For the text-containing cell, return its midpoint in [X, Y] coordinate format. 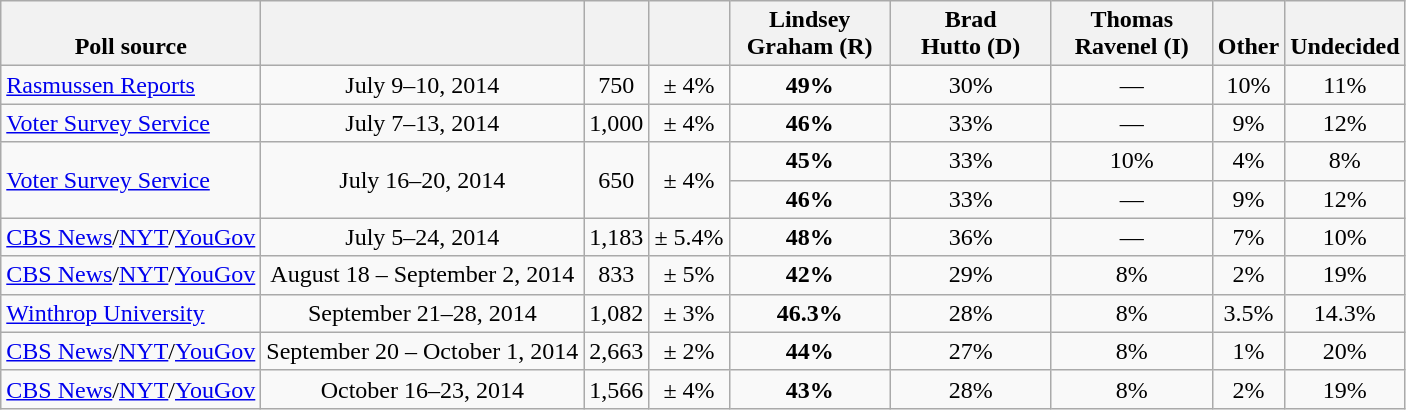
14.3% [1345, 313]
49% [810, 85]
July 9–10, 2014 [422, 85]
4% [1248, 161]
11% [1345, 85]
ThomasRavenel (I) [1132, 34]
20% [1345, 351]
1,000 [616, 123]
833 [616, 275]
46.3% [810, 313]
July 5–24, 2014 [422, 237]
7% [1248, 237]
27% [970, 351]
2,663 [616, 351]
750 [616, 85]
Winthrop University [131, 313]
August 18 – September 2, 2014 [422, 275]
± 5% [689, 275]
Other [1248, 34]
650 [616, 180]
Poll source [131, 34]
Rasmussen Reports [131, 85]
36% [970, 237]
September 21–28, 2014 [422, 313]
1,183 [616, 237]
43% [810, 389]
BradHutto (D) [970, 34]
1% [1248, 351]
July 7–13, 2014 [422, 123]
30% [970, 85]
± 2% [689, 351]
± 5.4% [689, 237]
July 16–20, 2014 [422, 180]
± 3% [689, 313]
29% [970, 275]
45% [810, 161]
44% [810, 351]
October 16–23, 2014 [422, 389]
September 20 – October 1, 2014 [422, 351]
3.5% [1248, 313]
48% [810, 237]
42% [810, 275]
1,566 [616, 389]
LindseyGraham (R) [810, 34]
Undecided [1345, 34]
1,082 [616, 313]
